Determine the (X, Y) coordinate at the center of the cell enclosing the given text.  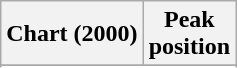
Peakposition (189, 34)
Chart (2000) (72, 34)
